Pinpoint the cell where the given text exists, returning its (X, Y) midpoint coordinate. 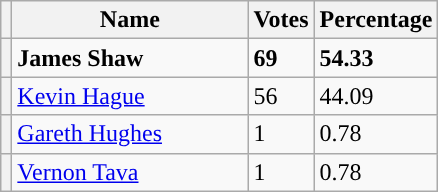
Gareth Hughes (130, 134)
James Shaw (130, 58)
54.33 (376, 58)
44.09 (376, 96)
56 (281, 96)
Percentage (376, 20)
Kevin Hague (130, 96)
69 (281, 58)
Vernon Tava (130, 172)
Votes (281, 20)
Name (130, 20)
